Locate the cell with the specified text and output its (X, Y) center coordinate. 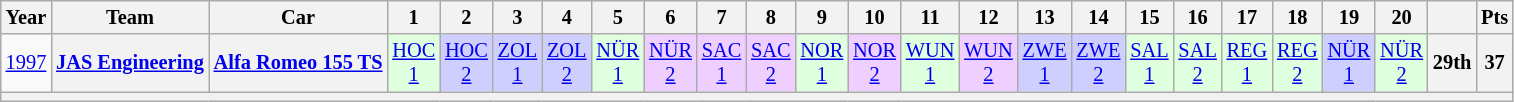
NOR1 (822, 63)
Year (26, 17)
9 (822, 17)
8 (770, 17)
JAS Engineering (130, 63)
5 (618, 17)
3 (518, 17)
SAC2 (770, 63)
NOR2 (874, 63)
13 (1045, 17)
ZOL1 (518, 63)
20 (1402, 17)
18 (1297, 17)
ZOL2 (566, 63)
14 (1098, 17)
4 (566, 17)
REG2 (1297, 63)
HOC1 (414, 63)
Pts (1494, 17)
10 (874, 17)
16 (1197, 17)
Car (298, 17)
ZWE2 (1098, 63)
Team (130, 17)
ZWE1 (1045, 63)
SAL2 (1197, 63)
Alfa Romeo 155 TS (298, 63)
7 (722, 17)
15 (1149, 17)
29th (1452, 63)
37 (1494, 63)
HOC2 (466, 63)
WUN1 (930, 63)
19 (1350, 17)
12 (988, 17)
6 (670, 17)
SAC1 (722, 63)
17 (1247, 17)
2 (466, 17)
SAL1 (1149, 63)
1997 (26, 63)
REG1 (1247, 63)
1 (414, 17)
WUN2 (988, 63)
11 (930, 17)
